Extract the [X, Y] coordinate from the center of the cell holding the provided text.  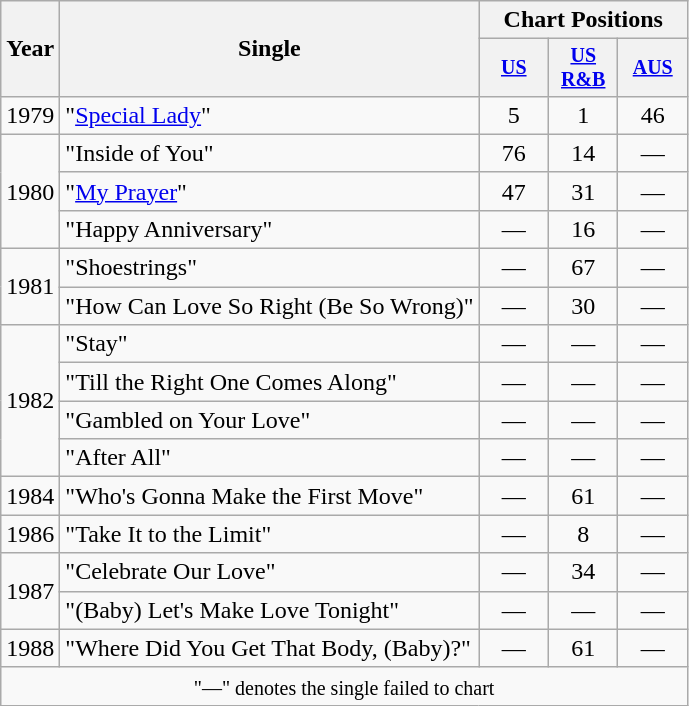
"Stay" [270, 344]
AUS [652, 68]
Year [30, 49]
31 [584, 191]
"Take It to the Limit" [270, 534]
US [514, 68]
"Special Lady" [270, 115]
"Where Did You Get That Body, (Baby)?" [270, 648]
1980 [30, 191]
"—" denotes the single failed to chart [344, 686]
Chart Positions [583, 20]
14 [584, 153]
34 [584, 572]
47 [514, 191]
"How Can Love So Right (Be So Wrong)" [270, 306]
16 [584, 229]
"Shoestrings" [270, 268]
US R&B [584, 68]
1981 [30, 287]
"Celebrate Our Love" [270, 572]
1987 [30, 591]
"Till the Right One Comes Along" [270, 382]
67 [584, 268]
1982 [30, 401]
1986 [30, 534]
"After All" [270, 458]
"(Baby) Let's Make Love Tonight" [270, 610]
8 [584, 534]
Single [270, 49]
"Inside of You" [270, 153]
"My Prayer" [270, 191]
"Who's Gonna Make the First Move" [270, 496]
1988 [30, 648]
1 [584, 115]
"Happy Anniversary" [270, 229]
76 [514, 153]
1984 [30, 496]
"Gambled on Your Love" [270, 420]
46 [652, 115]
1979 [30, 115]
30 [584, 306]
5 [514, 115]
